Capture the cell that displays the provided text and extract its (X, Y) central coordinate. 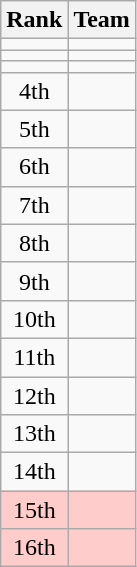
12th (34, 395)
10th (34, 319)
8th (34, 243)
7th (34, 205)
5th (34, 129)
11th (34, 357)
13th (34, 434)
4th (34, 91)
16th (34, 548)
Team (102, 20)
6th (34, 167)
Rank (34, 20)
15th (34, 510)
14th (34, 472)
9th (34, 281)
